Scan for the cell matching the given text and deliver its [X, Y] coordinate at center. 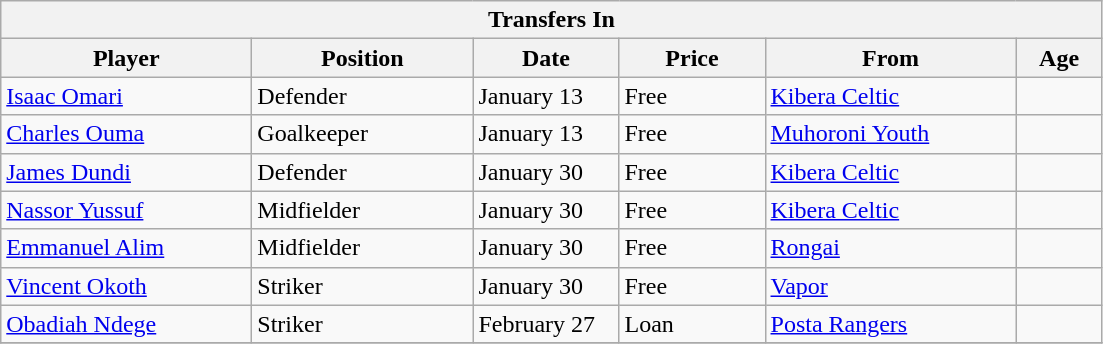
Date [546, 58]
Price [692, 58]
Posta Rangers [890, 324]
Age [1059, 58]
Emmanuel Alim [126, 248]
James Dundi [126, 172]
Obadiah Ndege [126, 324]
February 27 [546, 324]
Vapor [890, 286]
Transfers In [552, 20]
Rongai [890, 248]
Goalkeeper [362, 134]
Muhoroni Youth [890, 134]
Nassor Yussuf [126, 210]
Vincent Okoth [126, 286]
Charles Ouma [126, 134]
From [890, 58]
Isaac Omari [126, 96]
Position [362, 58]
Loan [692, 324]
Player [126, 58]
